Determine the (X, Y) coordinate at the center of the cell enclosing the given text.  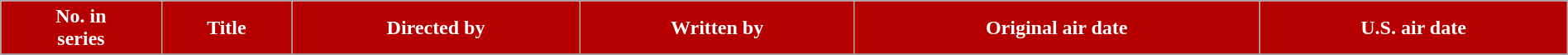
U.S. air date (1413, 28)
Original air date (1057, 28)
Directed by (437, 28)
Written by (718, 28)
Title (227, 28)
No. inseries (81, 28)
